Search for the cell housing the specified text and yield its [X, Y] center coordinate. 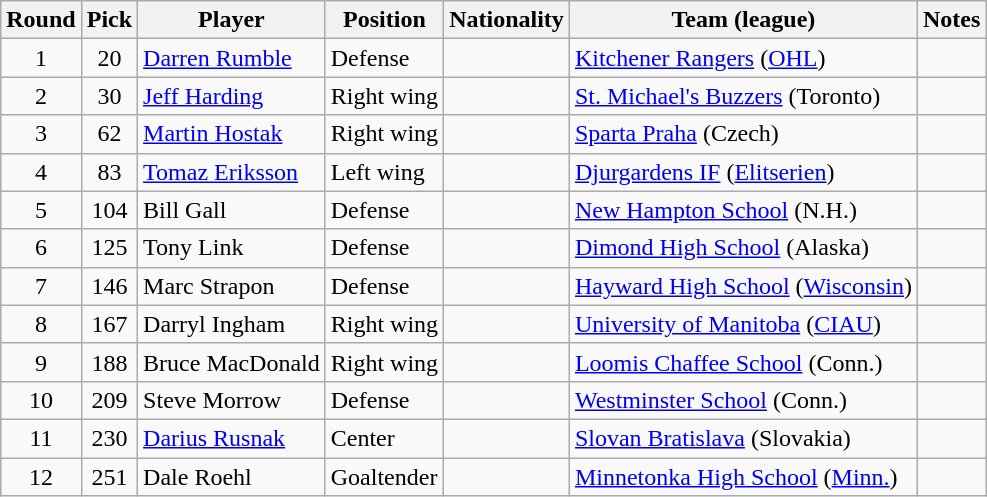
Notes [951, 20]
62 [109, 134]
Round [41, 20]
Slovan Bratislava (Slovakia) [743, 438]
Loomis Chaffee School (Conn.) [743, 362]
1 [41, 58]
Djurgardens IF (Elitserien) [743, 172]
Bruce MacDonald [232, 362]
9 [41, 362]
Steve Morrow [232, 400]
Sparta Praha (Czech) [743, 134]
188 [109, 362]
125 [109, 248]
20 [109, 58]
Team (league) [743, 20]
230 [109, 438]
104 [109, 210]
Player [232, 20]
11 [41, 438]
Position [384, 20]
New Hampton School (N.H.) [743, 210]
Darius Rusnak [232, 438]
Pick [109, 20]
Tomaz Eriksson [232, 172]
3 [41, 134]
209 [109, 400]
Minnetonka High School (Minn.) [743, 477]
Tony Link [232, 248]
7 [41, 286]
Bill Gall [232, 210]
167 [109, 324]
Dale Roehl [232, 477]
Marc Strapon [232, 286]
University of Manitoba (CIAU) [743, 324]
4 [41, 172]
83 [109, 172]
St. Michael's Buzzers (Toronto) [743, 96]
Jeff Harding [232, 96]
Center [384, 438]
Kitchener Rangers (OHL) [743, 58]
Left wing [384, 172]
Darryl Ingham [232, 324]
8 [41, 324]
30 [109, 96]
6 [41, 248]
Westminster School (Conn.) [743, 400]
Dimond High School (Alaska) [743, 248]
Darren Rumble [232, 58]
251 [109, 477]
Goaltender [384, 477]
5 [41, 210]
Martin Hostak [232, 134]
12 [41, 477]
146 [109, 286]
10 [41, 400]
Nationality [507, 20]
Hayward High School (Wisconsin) [743, 286]
2 [41, 96]
